Find where the given text appears and provide that cell's center as (x, y) coordinate. 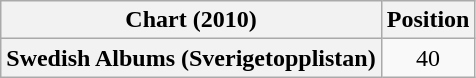
Position (428, 20)
Swedish Albums (Sverigetopplistan) (191, 58)
Chart (2010) (191, 20)
40 (428, 58)
